Search for the cell housing the specified text and yield its [X, Y] center coordinate. 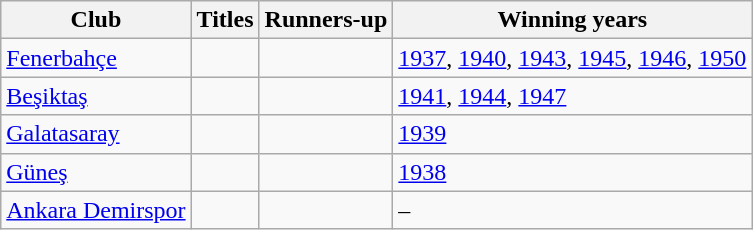
Güneş [96, 172]
1941, 1944, 1947 [572, 96]
Beşiktaş [96, 96]
1939 [572, 134]
Runners-up [326, 20]
Winning years [572, 20]
1938 [572, 172]
Galatasaray [96, 134]
Titles [225, 20]
– [572, 210]
Ankara Demirspor [96, 210]
1937, 1940, 1943, 1945, 1946, 1950 [572, 58]
Club [96, 20]
Fenerbahçe [96, 58]
